Output the (x, y) coordinate of the center of the cell containing the given text.  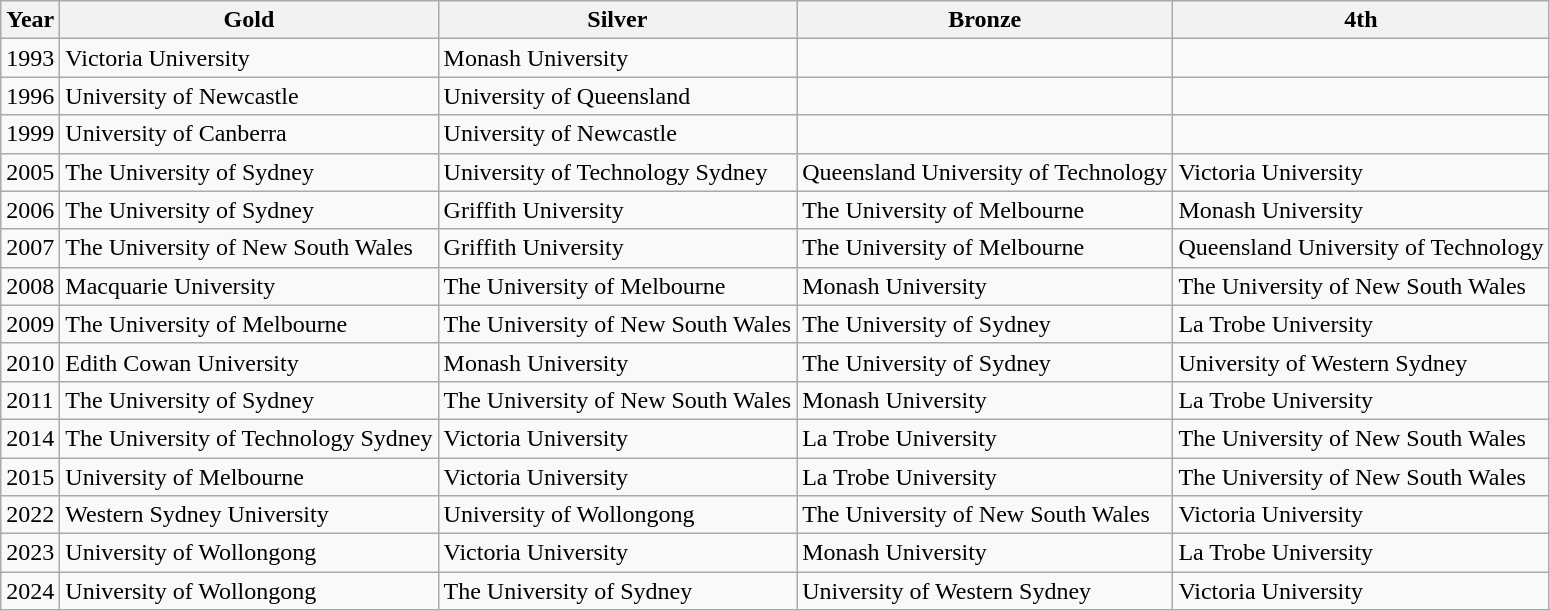
2007 (30, 248)
1993 (30, 58)
2022 (30, 515)
The University of Technology Sydney (249, 438)
University of Melbourne (249, 477)
Macquarie University (249, 286)
2023 (30, 553)
Bronze (985, 20)
University of Queensland (618, 96)
1999 (30, 134)
1996 (30, 96)
Edith Cowan University (249, 362)
2005 (30, 172)
2010 (30, 362)
Year (30, 20)
Gold (249, 20)
2008 (30, 286)
2006 (30, 210)
2024 (30, 591)
4th (1361, 20)
University of Technology Sydney (618, 172)
Silver (618, 20)
University of Canberra (249, 134)
2015 (30, 477)
2009 (30, 324)
2011 (30, 400)
Western Sydney University (249, 515)
2014 (30, 438)
